Extract the [X, Y] coordinate from the center of the cell holding the provided text.  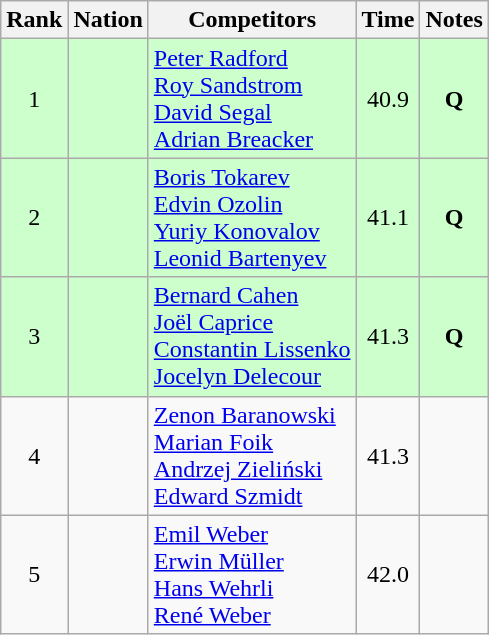
42.0 [388, 574]
Peter RadfordRoy SandstromDavid SegalAdrian Breacker [252, 98]
Nation [108, 20]
Zenon BaranowskiMarian FoikAndrzej ZielińskiEdward Szmidt [252, 456]
2 [34, 218]
Bernard CahenJoël CapriceConstantin LissenkoJocelyn Delecour [252, 336]
Emil WeberErwin MüllerHans WehrliRené Weber [252, 574]
Time [388, 20]
4 [34, 456]
Competitors [252, 20]
40.9 [388, 98]
Boris TokarevEdvin OzolinYuriy KonovalovLeonid Bartenyev [252, 218]
41.1 [388, 218]
1 [34, 98]
5 [34, 574]
3 [34, 336]
Notes [454, 20]
Rank [34, 20]
